Capture the cell that displays the provided text and extract its [X, Y] central coordinate. 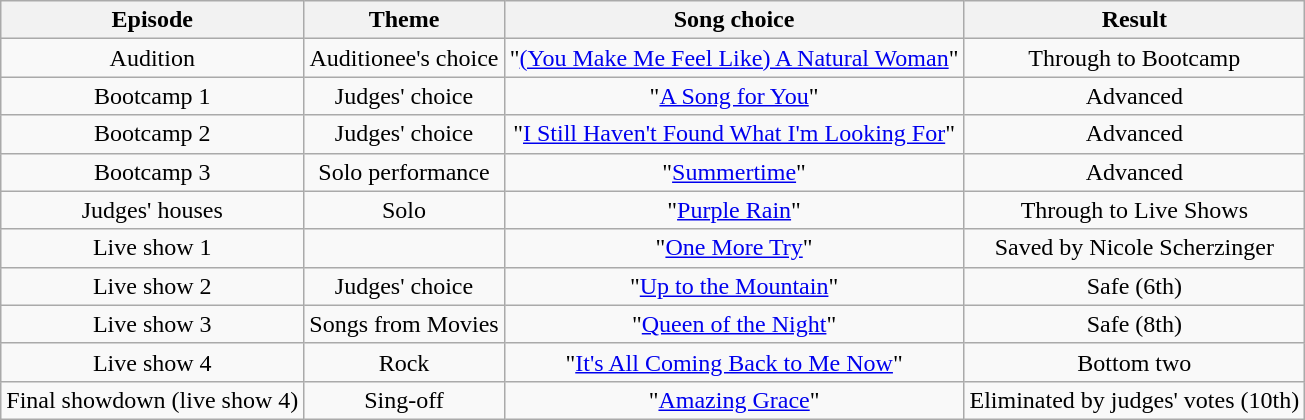
"Summertime" [734, 172]
Song choice [734, 20]
"Purple Rain" [734, 210]
Through to Bootcamp [1134, 58]
Judges' houses [152, 210]
"It's All Coming Back to Me Now" [734, 362]
Eliminated by judges' votes (10th) [1134, 400]
Auditionee's choice [404, 58]
Songs from Movies [404, 324]
"A Song for You" [734, 96]
Solo performance [404, 172]
"One More Try" [734, 248]
Through to Live Shows [1134, 210]
Theme [404, 20]
"(You Make Me Feel Like) A Natural Woman" [734, 58]
Bootcamp 2 [152, 134]
Audition [152, 58]
Saved by Nicole Scherzinger [1134, 248]
Solo [404, 210]
Live show 3 [152, 324]
"Up to the Mountain" [734, 286]
Safe (6th) [1134, 286]
"I Still Haven't Found What I'm Looking For" [734, 134]
Result [1134, 20]
Live show 1 [152, 248]
Bootcamp 3 [152, 172]
Rock [404, 362]
Live show 4 [152, 362]
Episode [152, 20]
Bottom two [1134, 362]
Bootcamp 1 [152, 96]
"Amazing Grace" [734, 400]
"Queen of the Night" [734, 324]
Final showdown (live show 4) [152, 400]
Sing-off [404, 400]
Safe (8th) [1134, 324]
Live show 2 [152, 286]
